Scan for the cell matching the given text and deliver its (x, y) coordinate at center. 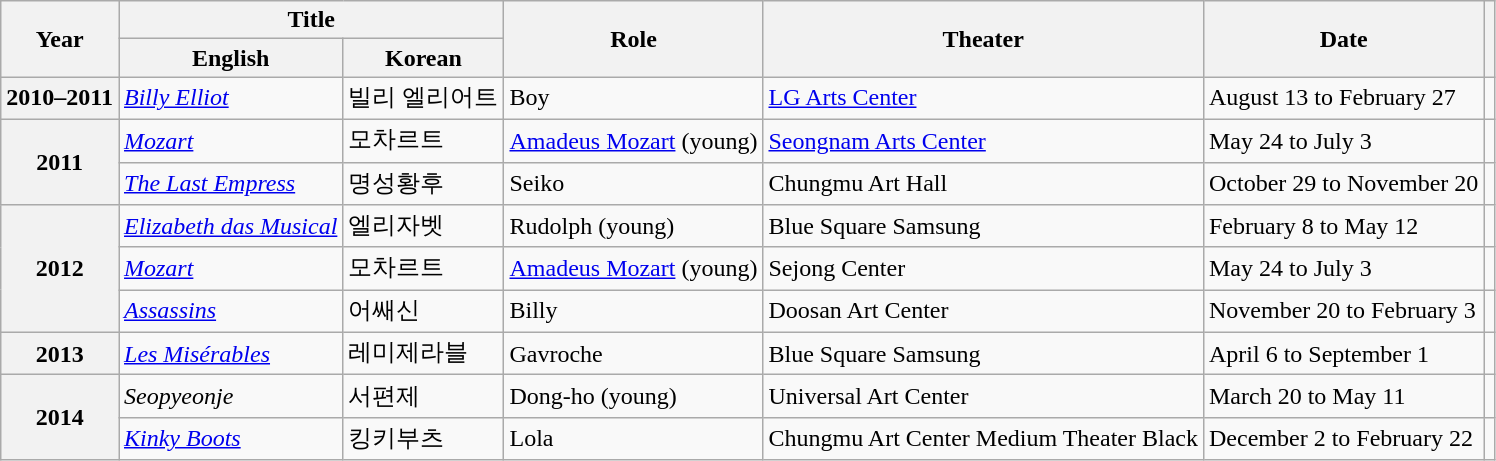
서편제 (424, 396)
August 13 to February 27 (1343, 98)
2014 (60, 418)
Billy Elliot (230, 98)
Seongnam Arts Center (984, 140)
Sejong Center (984, 268)
Universal Art Center (984, 396)
엘리자벳 (424, 226)
2010–2011 (60, 98)
February 8 to May 12 (1343, 226)
Title (310, 20)
March 20 to May 11 (1343, 396)
어쌔신 (424, 312)
Chungmu Art Center Medium Theater Black (984, 438)
Date (1343, 39)
Dong-ho (young) (634, 396)
Rudolph (young) (634, 226)
Chungmu Art Hall (984, 184)
Billy (634, 312)
April 6 to September 1 (1343, 354)
Gavroche (634, 354)
Theater (984, 39)
Role (634, 39)
레미제라블 (424, 354)
English (230, 58)
빌리 엘리어트 (424, 98)
Boy (634, 98)
Year (60, 39)
2012 (60, 269)
Korean (424, 58)
Les Misérables (230, 354)
명성황후 (424, 184)
Seiko (634, 184)
December 2 to February 22 (1343, 438)
October 29 to November 20 (1343, 184)
2013 (60, 354)
Doosan Art Center (984, 312)
November 20 to February 3 (1343, 312)
Assassins (230, 312)
LG Arts Center (984, 98)
Lola (634, 438)
The Last Empress (230, 184)
Kinky Boots (230, 438)
Elizabeth das Musical (230, 226)
킹키부츠 (424, 438)
2011 (60, 162)
Seopyeonje (230, 396)
